Provide the (X, Y) coordinate of the cell's center where the given text is located.  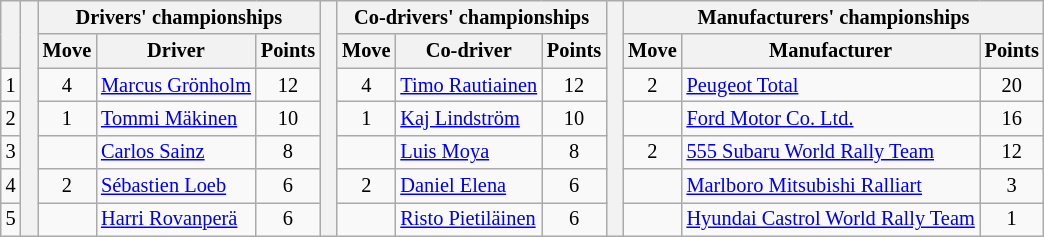
Marcus Grönholm (176, 85)
555 Subaru World Rally Team (831, 152)
20 (1012, 85)
Marlboro Mitsubishi Ralliart (831, 186)
Drivers' championships (179, 17)
Co-driver (468, 51)
Luis Moya (468, 152)
Carlos Sainz (176, 152)
Hyundai Castrol World Rally Team (831, 219)
Co-drivers' championships (472, 17)
Daniel Elena (468, 186)
Risto Pietiläinen (468, 219)
Ford Motor Co. Ltd. (831, 118)
Tommi Mäkinen (176, 118)
Sébastien Loeb (176, 186)
Manufacturers' championships (833, 17)
Manufacturer (831, 51)
Harri Rovanperä (176, 219)
5 (11, 219)
Kaj Lindström (468, 118)
Driver (176, 51)
16 (1012, 118)
Timo Rautiainen (468, 85)
Peugeot Total (831, 85)
